Find where the given text appears and provide that cell's center as (X, Y) coordinate. 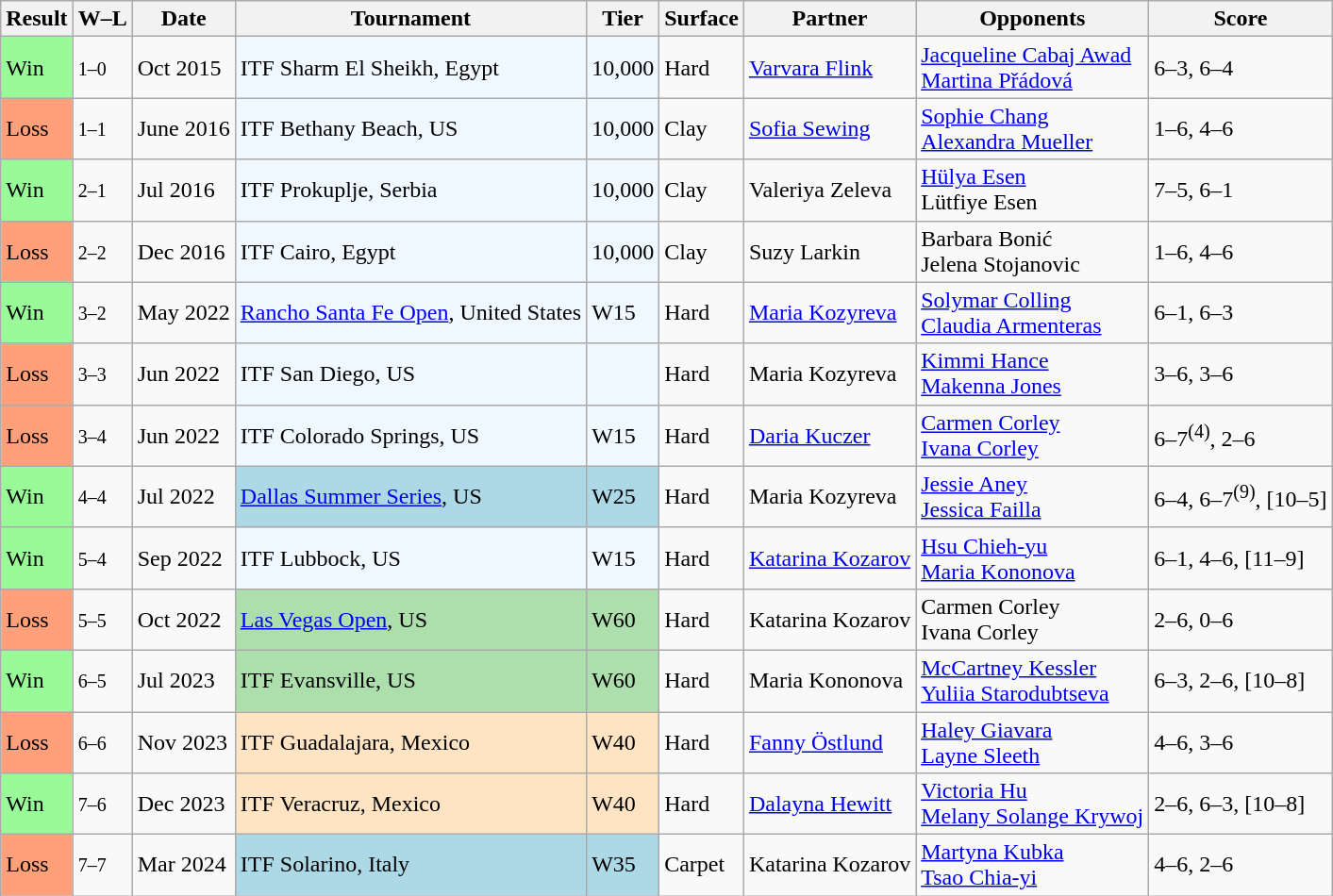
Dec 2023 (183, 804)
Jul 2023 (183, 681)
Las Vegas Open, US (410, 619)
Victoria Hu Melany Solange Krywoj (1032, 804)
4–6, 3–6 (1241, 741)
Sofia Sewing (829, 128)
Hsu Chieh-yu Maria Kononova (1032, 558)
1–0 (102, 68)
3–2 (102, 313)
6–1, 6–3 (1241, 313)
June 2016 (183, 128)
W25 (623, 496)
2–1 (102, 191)
ITF Guadalajara, Mexico (410, 741)
6–1, 4–6, [11–9] (1241, 558)
6–5 (102, 681)
Jul 2022 (183, 496)
Tournament (410, 19)
2–2 (102, 251)
Tier (623, 19)
Jessie Aney Jessica Failla (1032, 496)
Kimmi Hance Makenna Jones (1032, 373)
McCartney Kessler Yuliia Starodubtseva (1032, 681)
Score (1241, 19)
Maria Kononova (829, 681)
6–3, 6–4 (1241, 68)
Opponents (1032, 19)
Sophie Chang Alexandra Mueller (1032, 128)
Valeriya Zeleva (829, 191)
2–6, 6–3, [10–8] (1241, 804)
Fanny Östlund (829, 741)
Daria Kuczer (829, 436)
ITF Lubbock, US (410, 558)
ITF Veracruz, Mexico (410, 804)
Dallas Summer Series, US (410, 496)
Barbara Bonić Jelena Stojanovic (1032, 251)
ITF Evansville, US (410, 681)
ITF Colorado Springs, US (410, 436)
ITF Solarino, Italy (410, 866)
1–1 (102, 128)
Date (183, 19)
Sep 2022 (183, 558)
Dalayna Hewitt (829, 804)
Solymar Colling Claudia Armenteras (1032, 313)
Dec 2016 (183, 251)
Jul 2016 (183, 191)
7–6 (102, 804)
Jacqueline Cabaj Awad Martina Přádová (1032, 68)
5–4 (102, 558)
7–5, 6–1 (1241, 191)
Oct 2015 (183, 68)
ITF Prokuplje, Serbia (410, 191)
Suzy Larkin (829, 251)
6–7(4), 2–6 (1241, 436)
6–3, 2–6, [10–8] (1241, 681)
3–6, 3–6 (1241, 373)
Martyna Kubka Tsao Chia-yi (1032, 866)
4–4 (102, 496)
ITF Sharm El Sheikh, Egypt (410, 68)
Oct 2022 (183, 619)
ITF Cairo, Egypt (410, 251)
Partner (829, 19)
5–5 (102, 619)
May 2022 (183, 313)
Mar 2024 (183, 866)
Hülya Esen Lütfiye Esen (1032, 191)
3–3 (102, 373)
3–4 (102, 436)
Carpet (702, 866)
4–6, 2–6 (1241, 866)
Varvara Flink (829, 68)
ITF San Diego, US (410, 373)
Surface (702, 19)
7–7 (102, 866)
Rancho Santa Fe Open, United States (410, 313)
W–L (102, 19)
W35 (623, 866)
Result (37, 19)
6–4, 6–7(9), [10–5] (1241, 496)
ITF Bethany Beach, US (410, 128)
2–6, 0–6 (1241, 619)
6–6 (102, 741)
Nov 2023 (183, 741)
Haley Giavara Layne Sleeth (1032, 741)
